Output the (x, y) coordinate of the center of the cell containing the given text.  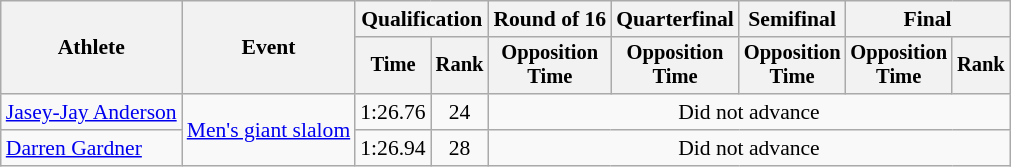
Quarterfinal (675, 19)
28 (460, 148)
Jasey-Jay Anderson (92, 112)
Time (392, 66)
Semifinal (792, 19)
Athlete (92, 48)
Event (269, 48)
1:26.94 (392, 148)
Men's giant slalom (269, 130)
1:26.76 (392, 112)
Qualification (422, 19)
Darren Gardner (92, 148)
Round of 16 (550, 19)
Final (927, 19)
24 (460, 112)
